Extract the [X, Y] coordinate from the center of the cell holding the provided text.  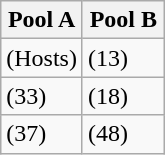
(13) [123, 58]
(37) [42, 134]
(33) [42, 96]
(18) [123, 96]
Pool A [42, 20]
(48) [123, 134]
(Hosts) [42, 58]
Pool B [123, 20]
